Output the [x, y] coordinate of the center of the cell containing the given text.  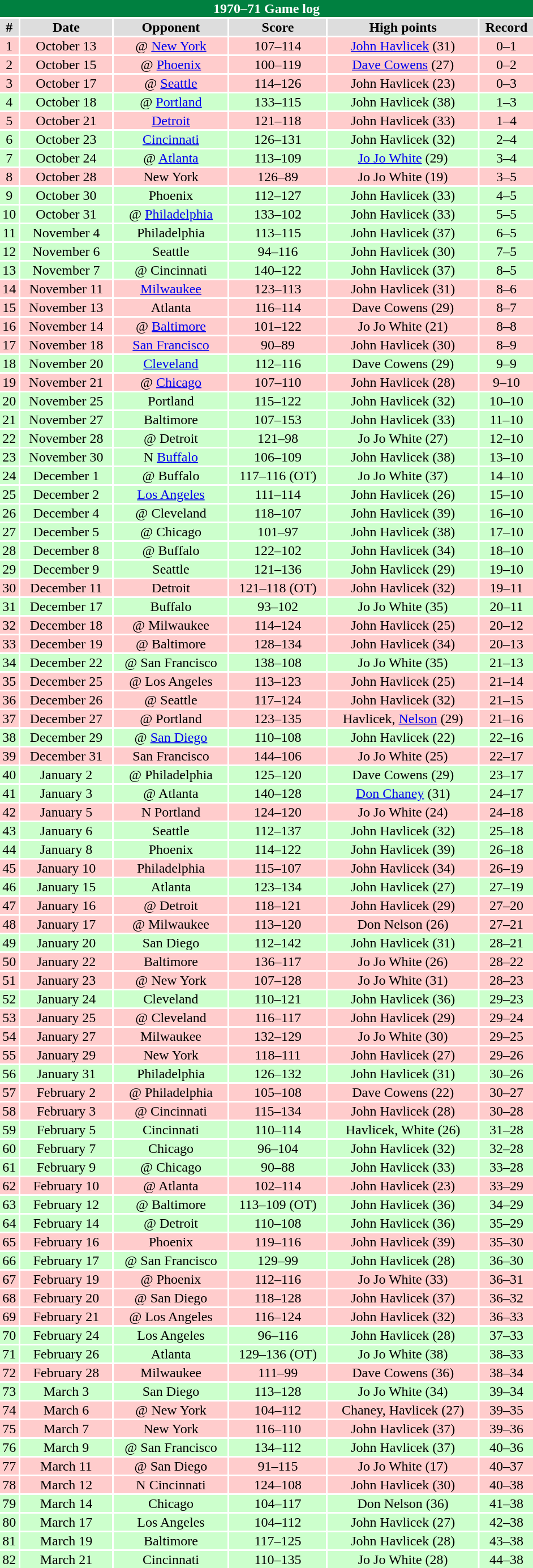
121–118 (OT) [278, 588]
96–104 [278, 1148]
8–5 [506, 270]
22–17 [506, 756]
21 [9, 420]
42–38 [506, 1522]
60 [9, 1148]
January 6 [67, 831]
# [9, 27]
124–120 [278, 812]
29–23 [506, 999]
12 [9, 251]
21–13 [506, 663]
March 17 [67, 1522]
136–117 [278, 962]
96–116 [278, 1335]
January 17 [67, 924]
70 [9, 1335]
69 [9, 1317]
Score [278, 27]
October 17 [67, 83]
1–3 [506, 102]
116–117 [278, 1018]
1970–71 Game log [266, 8]
Jo Jo White (21) [403, 326]
48 [9, 924]
118–107 [278, 513]
104–117 [278, 1503]
November 7 [67, 270]
140–128 [278, 793]
Opponent [171, 27]
29–24 [506, 1018]
75 [9, 1429]
28 [9, 550]
35 [9, 681]
13 [9, 270]
121–118 [278, 121]
38 [9, 737]
November 28 [67, 438]
27 [9, 532]
138–108 [278, 663]
Record [506, 27]
November 25 [67, 401]
80 [9, 1522]
76 [9, 1447]
December 27 [67, 719]
26–19 [506, 868]
39 [9, 756]
December 19 [67, 644]
33–29 [506, 1186]
Havlicek, Nelson (29) [403, 719]
124–108 [278, 1485]
20–12 [506, 625]
Don Nelson (26) [403, 924]
10–10 [506, 401]
118–111 [278, 1055]
8–6 [506, 289]
121–98 [278, 438]
123–135 [278, 719]
114–126 [278, 83]
111–114 [278, 494]
18 [9, 364]
116–114 [278, 307]
High points [403, 27]
N Portland [171, 812]
17 [9, 345]
110–114 [278, 1130]
16 [9, 326]
93–102 [278, 606]
November 14 [67, 326]
72 [9, 1373]
32–28 [506, 1148]
February 10 [67, 1186]
Havlicek, White (26) [403, 1130]
7 [9, 158]
November 11 [67, 289]
140–122 [278, 270]
December 22 [67, 663]
February 12 [67, 1204]
115–122 [278, 401]
January 23 [67, 980]
Jo Jo White (33) [403, 1279]
14 [9, 289]
91–115 [278, 1466]
26–18 [506, 849]
44–38 [506, 1560]
36–33 [506, 1317]
111–99 [278, 1373]
58 [9, 1111]
38–34 [506, 1373]
30–26 [506, 1074]
36 [9, 700]
Jo Jo White (28) [403, 1560]
113–109 (OT) [278, 1204]
8–9 [506, 345]
113–115 [278, 233]
17–10 [506, 532]
February 7 [67, 1148]
25 [9, 494]
4–5 [506, 195]
December 4 [67, 513]
January 20 [67, 943]
78 [9, 1485]
68 [9, 1298]
129–99 [278, 1261]
January 25 [67, 1018]
129–136 (OT) [278, 1354]
31 [9, 606]
October 15 [67, 65]
November 21 [67, 382]
February 2 [67, 1092]
Portland [171, 401]
Jo Jo White (37) [403, 476]
119–116 [278, 1242]
126–132 [278, 1074]
March 12 [67, 1485]
13–10 [506, 457]
51 [9, 980]
101–122 [278, 326]
February 17 [67, 1261]
71 [9, 1354]
46 [9, 887]
3 [9, 83]
117–116 (OT) [278, 476]
42 [9, 812]
Dave Cowens (36) [403, 1373]
October 18 [67, 102]
107–153 [278, 420]
44 [9, 849]
January 3 [67, 793]
December 2 [67, 494]
9–10 [506, 382]
19–10 [506, 569]
24–18 [506, 812]
John Havlicek (26) [403, 494]
19–11 [506, 588]
33–28 [506, 1167]
February 24 [67, 1335]
110–121 [278, 999]
24 [9, 476]
35–29 [506, 1223]
8–8 [506, 326]
15–10 [506, 494]
Jo Jo White (31) [403, 980]
November 13 [67, 307]
30–27 [506, 1092]
14–10 [506, 476]
110–135 [278, 1560]
December 25 [67, 681]
81 [9, 1541]
74 [9, 1410]
43 [9, 831]
90–89 [278, 345]
102–114 [278, 1186]
64 [9, 1223]
December 1 [67, 476]
February 16 [67, 1242]
Jo Jo White (26) [403, 962]
Dave Cowens (22) [403, 1092]
Buffalo [171, 606]
Jo Jo White (29) [403, 158]
February 14 [67, 1223]
November 6 [67, 251]
118–121 [278, 905]
March 6 [67, 1410]
118–128 [278, 1298]
Jo Jo White (17) [403, 1466]
123–113 [278, 289]
34–29 [506, 1204]
122–102 [278, 550]
56 [9, 1074]
114–124 [278, 625]
7–5 [506, 251]
3–4 [506, 158]
January 15 [67, 887]
121–136 [278, 569]
0–2 [506, 65]
22 [9, 438]
October 28 [67, 177]
December 31 [67, 756]
28–22 [506, 962]
February 3 [67, 1111]
125–120 [278, 775]
6–5 [506, 233]
29–25 [506, 1036]
Jo Jo White (34) [403, 1391]
45 [9, 868]
40–38 [506, 1485]
January 22 [67, 962]
53 [9, 1018]
January 24 [67, 999]
October 13 [67, 46]
112–137 [278, 831]
October 30 [67, 195]
107–110 [278, 382]
December 26 [67, 700]
107–114 [278, 46]
12–10 [506, 438]
144–106 [278, 756]
9 [9, 195]
February 21 [67, 1317]
94–116 [278, 251]
132–129 [278, 1036]
Dave Cowens (27) [403, 65]
30–28 [506, 1111]
34 [9, 663]
29 [9, 569]
47 [9, 905]
November 20 [67, 364]
January 16 [67, 905]
19 [9, 382]
January 8 [67, 849]
113–128 [278, 1391]
Date [67, 27]
126–89 [278, 177]
90–88 [278, 1167]
8–7 [506, 307]
Jo Jo White (19) [403, 177]
77 [9, 1466]
29–26 [506, 1055]
October 31 [67, 214]
January 27 [67, 1036]
December 29 [67, 737]
January 29 [67, 1055]
Don Chaney (31) [403, 793]
5–5 [506, 214]
March 19 [67, 1541]
39–36 [506, 1429]
N Cincinnati [171, 1485]
27–19 [506, 887]
15 [9, 307]
67 [9, 1279]
22–16 [506, 737]
61 [9, 1167]
October 23 [67, 139]
March 3 [67, 1391]
37 [9, 719]
105–108 [278, 1092]
40–36 [506, 1447]
18–10 [506, 550]
117–124 [278, 700]
65 [9, 1242]
50 [9, 962]
March 14 [67, 1503]
23 [9, 457]
John Havlicek (22) [403, 737]
6 [9, 139]
128–134 [278, 644]
9–9 [506, 364]
40–37 [506, 1466]
43–38 [506, 1541]
41 [9, 793]
115–107 [278, 868]
126–131 [278, 139]
February 5 [67, 1130]
March 11 [67, 1466]
8 [9, 177]
1–4 [506, 121]
27–21 [506, 924]
November 27 [67, 420]
October 24 [67, 158]
40 [9, 775]
31–28 [506, 1130]
November 30 [67, 457]
January 10 [67, 868]
114–122 [278, 849]
100–119 [278, 65]
2–4 [506, 139]
49 [9, 943]
January 5 [67, 812]
73 [9, 1391]
November 18 [67, 345]
82 [9, 1560]
33 [9, 644]
66 [9, 1261]
3–5 [506, 177]
107–128 [278, 980]
113–109 [278, 158]
21–16 [506, 719]
57 [9, 1092]
28–23 [506, 980]
2 [9, 65]
36–32 [506, 1298]
Don Nelson (36) [403, 1503]
52 [9, 999]
39–35 [506, 1410]
134–112 [278, 1447]
1 [9, 46]
December 11 [67, 588]
Jo Jo White (27) [403, 438]
55 [9, 1055]
0–1 [506, 46]
116–124 [278, 1317]
December 9 [67, 569]
January 31 [67, 1074]
December 8 [67, 550]
30 [9, 588]
4 [9, 102]
February 19 [67, 1279]
113–120 [278, 924]
11 [9, 233]
117–125 [278, 1541]
February 28 [67, 1373]
March 21 [67, 1560]
December 5 [67, 532]
32 [9, 625]
38–33 [506, 1354]
Jo Jo White (25) [403, 756]
123–134 [278, 887]
115–134 [278, 1111]
35–30 [506, 1242]
36–31 [506, 1279]
101–97 [278, 532]
37–33 [506, 1335]
59 [9, 1130]
November 4 [67, 233]
5 [9, 121]
February 26 [67, 1354]
20–11 [506, 606]
16–10 [506, 513]
26 [9, 513]
20 [9, 401]
N Buffalo [171, 457]
23–17 [506, 775]
20–13 [506, 644]
Jo Jo White (38) [403, 1354]
10 [9, 214]
25–18 [506, 831]
11–10 [506, 420]
41–38 [506, 1503]
54 [9, 1036]
133–102 [278, 214]
January 2 [67, 775]
Chaney, Havlicek (27) [403, 1410]
113–123 [278, 681]
39–34 [506, 1391]
March 7 [67, 1429]
December 18 [67, 625]
63 [9, 1204]
21–15 [506, 700]
Jo Jo White (30) [403, 1036]
February 20 [67, 1298]
133–115 [278, 102]
Jo Jo White (24) [403, 812]
0–3 [506, 83]
21–14 [506, 681]
28–21 [506, 943]
December 17 [67, 606]
112–142 [278, 943]
36–30 [506, 1261]
March 9 [67, 1447]
106–109 [278, 457]
24–17 [506, 793]
79 [9, 1503]
27–20 [506, 905]
February 9 [67, 1167]
116–110 [278, 1429]
October 21 [67, 121]
112–127 [278, 195]
62 [9, 1186]
